Scan for the cell matching the given text and deliver its (x, y) coordinate at center. 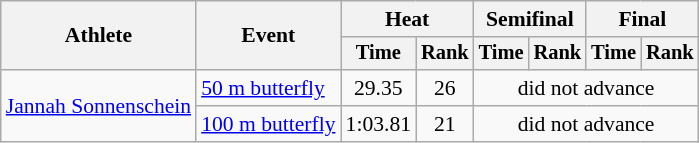
26 (445, 88)
1:03.81 (378, 124)
21 (445, 124)
Athlete (98, 36)
29.35 (378, 88)
50 m butterfly (268, 88)
Jannah Sonnenschein (98, 106)
Heat (408, 19)
Semifinal (530, 19)
Event (268, 36)
100 m butterfly (268, 124)
Final (642, 19)
